Output the [X, Y] coordinate of the center of the cell containing the given text.  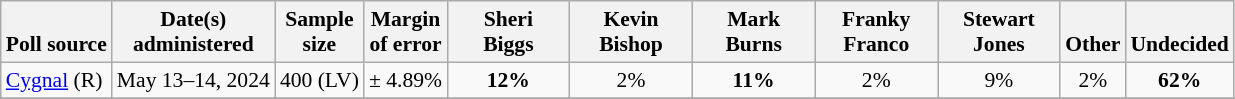
± 4.89% [406, 80]
Samplesize [320, 32]
Cygnal (R) [56, 80]
9% [1000, 80]
FrankyFranco [876, 32]
11% [754, 80]
StewartJones [1000, 32]
400 (LV) [320, 80]
KevinBishop [632, 32]
62% [1179, 80]
Marginof error [406, 32]
Undecided [1179, 32]
Date(s)administered [194, 32]
Poll source [56, 32]
12% [508, 80]
May 13–14, 2024 [194, 80]
Other [1092, 32]
SheriBiggs [508, 32]
MarkBurns [754, 32]
